Return the [X, Y] coordinate for the center point of the cell that contains the specified text.  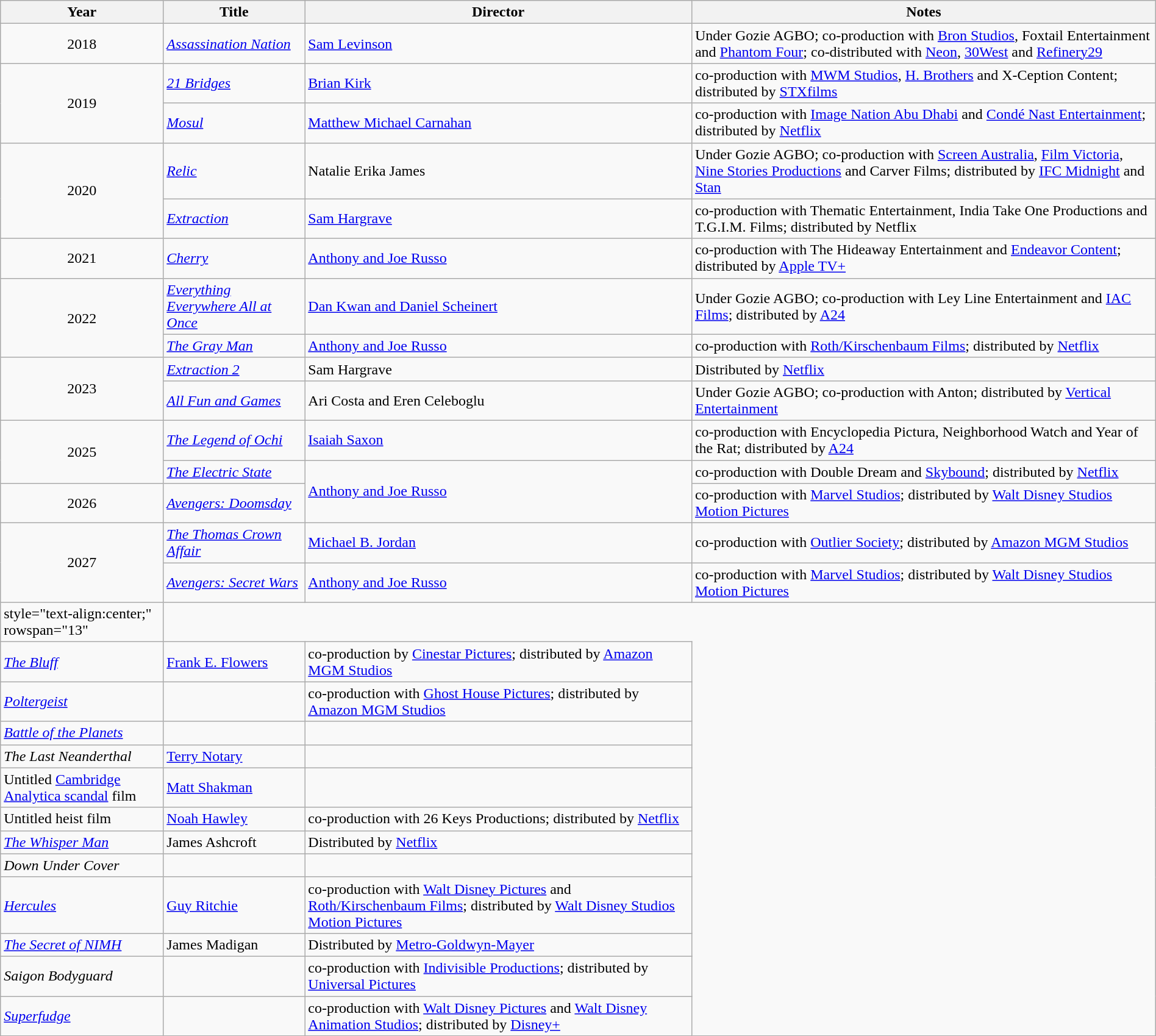
2020 [82, 190]
co-production with Double Dream and Skybound; distributed by Netflix [923, 471]
Mosul [234, 123]
co-production with The Hideaway Entertainment and Endeavor Content; distributed by Apple TV+ [923, 259]
Assassination Nation [234, 44]
Dan Kwan and Daniel Scheinert [499, 306]
2026 [82, 504]
Everything Everywhere All at Once [234, 306]
Poltergeist [82, 701]
The Electric State [234, 471]
Superfudge [82, 1016]
Title [234, 12]
The Gray Man [234, 346]
co-production with MWM Studios, H. Brothers and X-Ception Content; distributed by STXfilms [923, 83]
2023 [82, 389]
All Fun and Games [234, 400]
Matthew Michael Carnahan [499, 123]
The Bluff [82, 662]
Brian Kirk [499, 83]
Under Gozie AGBO; co-production with Screen Australia, Film Victoria, Nine Stories Productions and Carver Films; distributed by IFC Midnight and Stan [923, 171]
co-production with Ghost House Pictures; distributed by Amazon MGM Studios [499, 701]
2022 [82, 318]
Hercules [82, 905]
style="text-align:center;" rowspan="13" [82, 622]
The Thomas Crown Affair [234, 543]
Sam Levinson [499, 44]
Natalie Erika James [499, 171]
Guy Ritchie [234, 905]
Relic [234, 171]
2021 [82, 259]
Director [499, 12]
Cherry [234, 259]
2027 [82, 563]
Year [82, 12]
Down Under Cover [82, 865]
James Madigan [234, 945]
Isaiah Saxon [499, 440]
co-production with Image Nation Abu Dhabi and Condé Nast Entertainment; distributed by Netflix [923, 123]
The Secret of NIMH [82, 945]
co-production by Cinestar Pictures; distributed by Amazon MGM Studios [499, 662]
co-production with Indivisible Productions; distributed by Universal Pictures [499, 976]
2018 [82, 44]
Noah Hawley [234, 819]
Extraction 2 [234, 369]
Terry Notary [234, 756]
Battle of the Planets [82, 733]
co-production with Walt Disney Pictures and Roth/Kirschenbaum Films; distributed by Walt Disney Studios Motion Pictures [499, 905]
Untitled heist film [82, 819]
Notes [923, 12]
co-production with Roth/Kirschenbaum Films; distributed by Netflix [923, 346]
Frank E. Flowers [234, 662]
Ari Costa and Eren Celeboglu [499, 400]
21 Bridges [234, 83]
Matt Shakman [234, 788]
Distributed by Metro-Goldwyn-Mayer [499, 945]
co-production with Encyclopedia Pictura, Neighborhood Watch and Year of the Rat; distributed by A24 [923, 440]
Under Gozie AGBO; co-production with Anton; distributed by Vertical Entertainment [923, 400]
co-production with Walt Disney Pictures and Walt Disney Animation Studios; distributed by Disney+ [499, 1016]
2019 [82, 103]
Avengers: Secret Wars [234, 583]
The Legend of Ochi [234, 440]
Under Gozie AGBO; co-production with Ley Line Entertainment and IAC Films; distributed by A24 [923, 306]
James Ashcroft [234, 842]
co-production with Thematic Entertainment, India Take One Productions and T.G.I.M. Films; distributed by Netflix [923, 218]
2025 [82, 451]
Untitled Cambridge Analytica scandal film [82, 788]
Under Gozie AGBO; co-production with Bron Studios, Foxtail Entertainment and Phantom Four; co-distributed with Neon, 30West and Refinery29 [923, 44]
The Last Neanderthal [82, 756]
The Whisper Man [82, 842]
Avengers: Doomsday [234, 504]
co-production with 26 Keys Productions; distributed by Netflix [499, 819]
co-production with Outlier Society; distributed by Amazon MGM Studios [923, 543]
Saigon Bodyguard [82, 976]
Extraction [234, 218]
Michael B. Jordan [499, 543]
